Output the (x, y) coordinate of the center of the cell containing the given text.  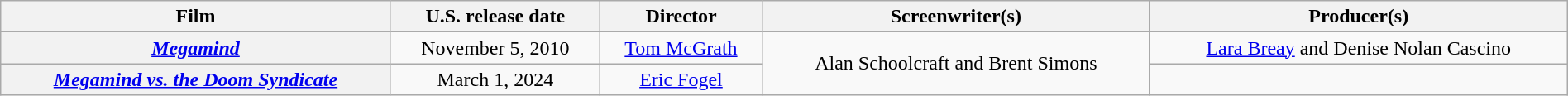
Eric Fogel (681, 79)
U.S. release date (495, 17)
November 5, 2010 (495, 48)
Megamind (195, 48)
Director (681, 17)
Tom McGrath (681, 48)
March 1, 2024 (495, 79)
Megamind vs. the Doom Syndicate (195, 79)
Screenwriter(s) (956, 17)
Producer(s) (1358, 17)
Lara Breay and Denise Nolan Cascino (1358, 48)
Film (195, 17)
Alan Schoolcraft and Brent Simons (956, 64)
